Capture the cell that displays the provided text and extract its [X, Y] central coordinate. 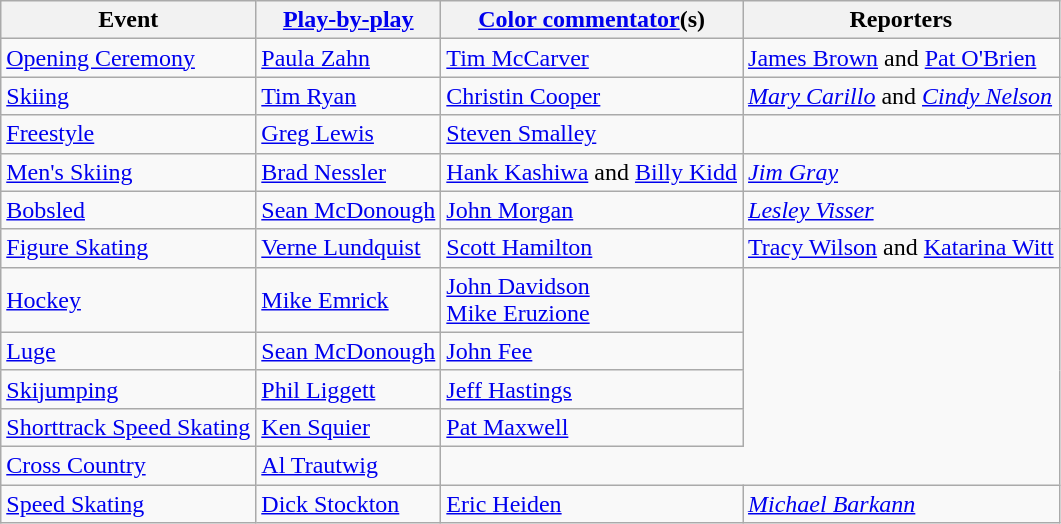
Brad Nessler [348, 172]
Cross Country [128, 465]
Hockey [128, 300]
Shorttrack Speed Skating [128, 427]
John DavidsonMike Eruzione [592, 300]
Freestyle [128, 134]
Color commentator(s) [592, 20]
Al Trautwig [348, 465]
Tim Ryan [348, 96]
Men's Skiing [128, 172]
Mike Emrick [348, 300]
Mary Carillo and Cindy Nelson [902, 96]
Reporters [902, 20]
Figure Skating [128, 248]
Jim Gray [902, 172]
Lesley Visser [902, 210]
Hank Kashiwa and Billy Kidd [592, 172]
Greg Lewis [348, 134]
Tracy Wilson and Katarina Witt [902, 248]
Steven Smalley [592, 134]
Skiing [128, 96]
Eric Heiden [592, 503]
Michael Barkann [902, 503]
John Fee [592, 351]
Skijumping [128, 389]
Tim McCarver [592, 58]
Dick Stockton [348, 503]
Luge [128, 351]
James Brown and Pat O'Brien [902, 58]
Play-by-play [348, 20]
Phil Liggett [348, 389]
Bobsled [128, 210]
Jeff Hastings [592, 389]
Paula Zahn [348, 58]
Verne Lundquist [348, 248]
Ken Squier [348, 427]
Pat Maxwell [592, 427]
Christin Cooper [592, 96]
Opening Ceremony [128, 58]
Speed Skating [128, 503]
Event [128, 20]
John Morgan [592, 210]
Scott Hamilton [592, 248]
